Return [x, y] of the center of cell containing provided text 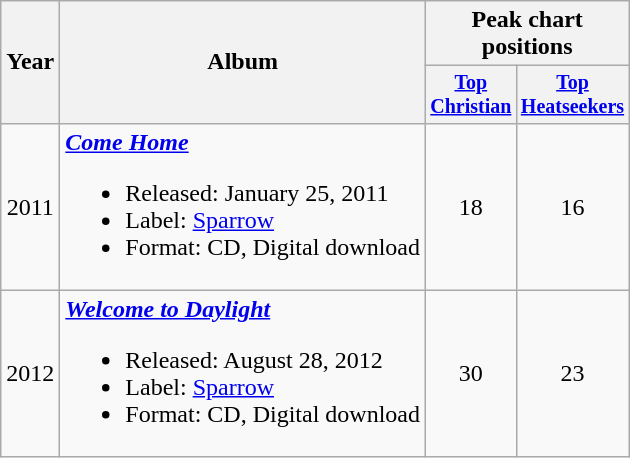
23 [572, 374]
TopChristian [472, 94]
Album [243, 62]
Peak chart positions [528, 34]
Year [30, 62]
Come HomeReleased: January 25, 2011Label: SparrowFormat: CD, Digital download [243, 206]
Welcome to DaylightReleased: August 28, 2012Label: SparrowFormat: CD, Digital download [243, 374]
2012 [30, 374]
18 [472, 206]
16 [572, 206]
30 [472, 374]
2011 [30, 206]
TopHeatseekers [572, 94]
